Determine the (x, y) coordinate at the center of the cell enclosing the given text.  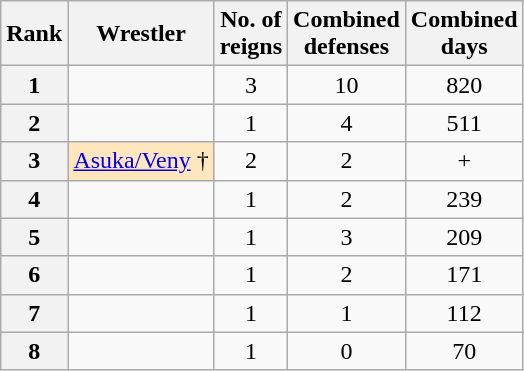
Combineddefenses (347, 34)
171 (464, 275)
Wrestler (141, 34)
8 (34, 351)
6 (34, 275)
239 (464, 199)
0 (347, 351)
209 (464, 237)
10 (347, 85)
70 (464, 351)
Combineddays (464, 34)
No. ofreigns (250, 34)
511 (464, 123)
7 (34, 313)
820 (464, 85)
Asuka/Veny † (141, 161)
+ (464, 161)
Rank (34, 34)
112 (464, 313)
5 (34, 237)
